Detect which cell encompasses the target text, then output its [X, Y] center coordinate. 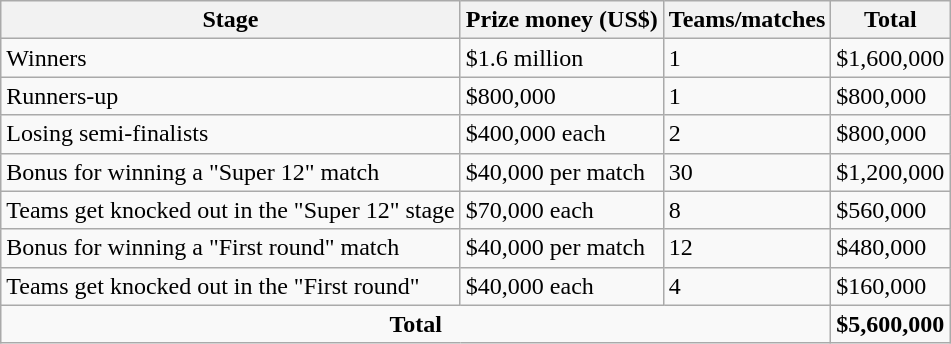
Teams get knocked out in the "Super 12" stage [231, 210]
Prize money (US$) [562, 20]
$160,000 [890, 286]
Teams/matches [747, 20]
$1,600,000 [890, 58]
$1,200,000 [890, 172]
$70,000 each [562, 210]
$1.6 million [562, 58]
4 [747, 286]
$5,600,000 [890, 324]
$480,000 [890, 248]
8 [747, 210]
2 [747, 134]
Bonus for winning a "First round" match [231, 248]
$40,000 each [562, 286]
Teams get knocked out in the "First round" [231, 286]
12 [747, 248]
30 [747, 172]
Runners-up [231, 96]
Losing semi-finalists [231, 134]
Bonus for winning a "Super 12" match [231, 172]
Stage [231, 20]
$400,000 each [562, 134]
Winners [231, 58]
$560,000 [890, 210]
